Identify which cell holds the provided text, then report its (x, y) central coordinate. 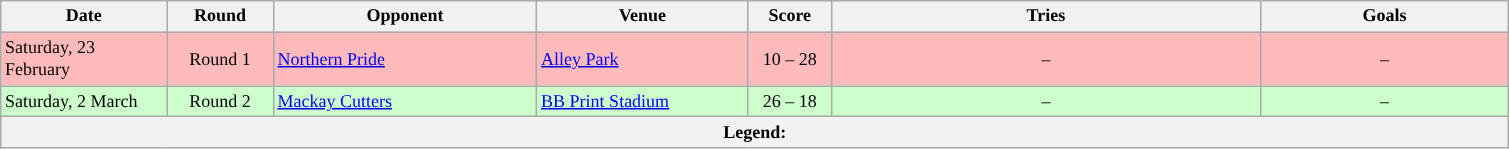
Saturday, 2 March (84, 102)
Score (790, 16)
Opponent (405, 16)
Alley Park (642, 59)
10 – 28 (790, 59)
Mackay Cutters (405, 102)
Round 2 (220, 102)
Venue (642, 16)
26 – 18 (790, 102)
Saturday, 23 February (84, 59)
Round 1 (220, 59)
Northern Pride (405, 59)
Legend: (755, 132)
Tries (1046, 16)
Date (84, 16)
Goals (1384, 16)
BB Print Stadium (642, 102)
Round (220, 16)
